Find where the given text appears and provide that cell's center as (X, Y) coordinate. 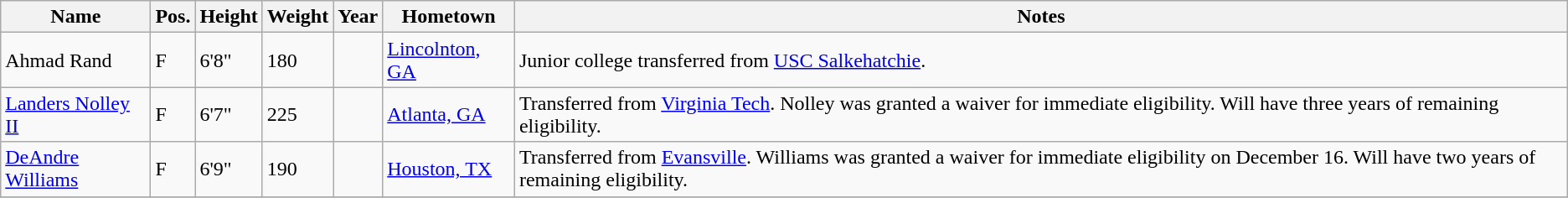
Atlanta, GA (449, 114)
6'7" (229, 114)
225 (297, 114)
Year (358, 17)
DeAndre Williams (75, 169)
Junior college transferred from USC Salkehatchie. (1040, 60)
Name (75, 17)
180 (297, 60)
Height (229, 17)
Notes (1040, 17)
Landers Nolley II (75, 114)
Transferred from Virginia Tech. Nolley was granted a waiver for immediate eligibility. Will have three years of remaining eligibility. (1040, 114)
Pos. (173, 17)
190 (297, 169)
Transferred from Evansville. Williams was granted a waiver for immediate eligibility on December 16. Will have two years of remaining eligibility. (1040, 169)
Houston, TX (449, 169)
Lincolnton, GA (449, 60)
6'8" (229, 60)
Hometown (449, 17)
Ahmad Rand (75, 60)
6'9" (229, 169)
Weight (297, 17)
